Extract the (X, Y) coordinate from the center of the cell holding the provided text.  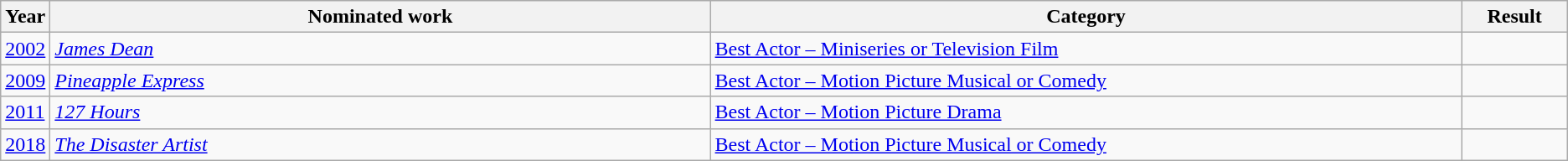
Result (1514, 17)
The Disaster Artist (380, 144)
Nominated work (380, 17)
Best Actor – Motion Picture Drama (1086, 112)
Pineapple Express (380, 80)
James Dean (380, 49)
Year (25, 17)
2011 (25, 112)
2009 (25, 80)
2018 (25, 144)
Best Actor – Miniseries or Television Film (1086, 49)
Category (1086, 17)
127 Hours (380, 112)
2002 (25, 49)
